Extract the (X, Y) coordinate from the center of the cell holding the provided text.  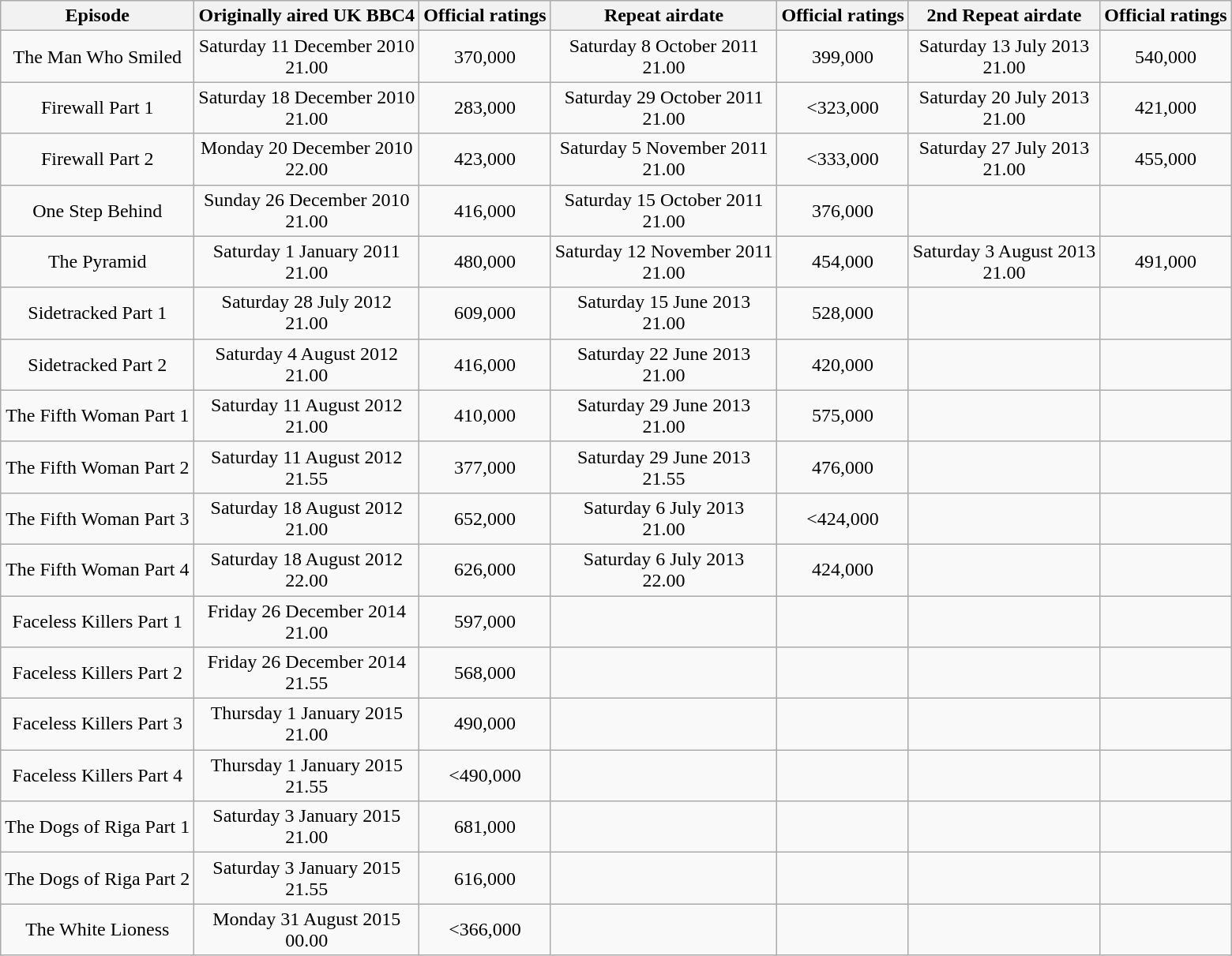
490,000 (485, 725)
Monday 20 December 2010 22.00 (306, 159)
Saturday 13 July 2013 21.00 (1004, 57)
455,000 (1166, 159)
420,000 (843, 365)
Firewall Part 2 (98, 159)
609,000 (485, 313)
283,000 (485, 107)
<323,000 (843, 107)
Saturday 22 June 2013 21.00 (663, 365)
Saturday 18 August 2012 21.00 (306, 518)
575,000 (843, 415)
The Pyramid (98, 262)
2nd Repeat airdate (1004, 16)
Faceless Killers Part 4 (98, 775)
370,000 (485, 57)
Sidetracked Part 1 (98, 313)
Saturday 15 June 2013 21.00 (663, 313)
Friday 26 December 2014 21.55 (306, 673)
Saturday 12 November 2011 21.00 (663, 262)
Firewall Part 1 (98, 107)
Saturday 1 January 2011 21.00 (306, 262)
The Fifth Woman Part 4 (98, 570)
Saturday 5 November 2011 21.00 (663, 159)
Saturday 8 October 2011 21.00 (663, 57)
Episode (98, 16)
491,000 (1166, 262)
Saturday 15 October 2011 21.00 (663, 210)
The Dogs of Riga Part 2 (98, 878)
480,000 (485, 262)
Saturday 6 July 2013 22.00 (663, 570)
Faceless Killers Part 1 (98, 620)
476,000 (843, 467)
Saturday 11 August 2012 21.55 (306, 467)
424,000 (843, 570)
Sunday 26 December 2010 21.00 (306, 210)
626,000 (485, 570)
652,000 (485, 518)
376,000 (843, 210)
Originally aired UK BBC4 (306, 16)
Saturday 27 July 2013 21.00 (1004, 159)
Sidetracked Part 2 (98, 365)
Thursday 1 January 2015 21.55 (306, 775)
421,000 (1166, 107)
568,000 (485, 673)
Saturday 11 December 2010 21.00 (306, 57)
The Fifth Woman Part 1 (98, 415)
<490,000 (485, 775)
454,000 (843, 262)
681,000 (485, 827)
Friday 26 December 2014 21.00 (306, 620)
<424,000 (843, 518)
Saturday 29 June 2013 21.55 (663, 467)
Saturday 6 July 2013 21.00 (663, 518)
Repeat airdate (663, 16)
Saturday 3 August 2013 21.00 (1004, 262)
Saturday 20 July 2013 21.00 (1004, 107)
Saturday 29 June 2013 21.00 (663, 415)
399,000 (843, 57)
377,000 (485, 467)
Saturday 28 July 2012 21.00 (306, 313)
Saturday 4 August 2012 21.00 (306, 365)
597,000 (485, 620)
The Man Who Smiled (98, 57)
Thursday 1 January 2015 21.00 (306, 725)
Saturday 18 August 2012 22.00 (306, 570)
<366,000 (485, 930)
616,000 (485, 878)
Faceless Killers Part 3 (98, 725)
410,000 (485, 415)
Saturday 11 August 2012 21.00 (306, 415)
<333,000 (843, 159)
528,000 (843, 313)
Saturday 29 October 2011 21.00 (663, 107)
The Dogs of Riga Part 1 (98, 827)
The Fifth Woman Part 2 (98, 467)
Faceless Killers Part 2 (98, 673)
Saturday 3 January 2015 21.00 (306, 827)
The Fifth Woman Part 3 (98, 518)
Monday 31 August 2015 00.00 (306, 930)
Saturday 18 December 2010 21.00 (306, 107)
540,000 (1166, 57)
One Step Behind (98, 210)
423,000 (485, 159)
Saturday 3 January 2015 21.55 (306, 878)
The White Lioness (98, 930)
